Search for the cell housing the specified text and yield its [X, Y] center coordinate. 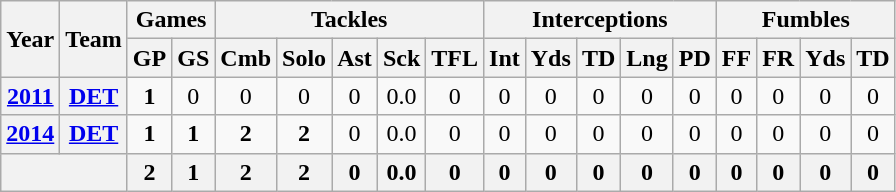
Ast [355, 58]
TFL [455, 58]
2011 [30, 96]
Interceptions [600, 20]
Lng [647, 58]
Solo [304, 58]
Sck [401, 58]
Int [505, 58]
2014 [30, 134]
FF [736, 58]
Games [170, 20]
GS [194, 58]
GP [149, 58]
PD [694, 58]
FR [778, 58]
Tackles [350, 20]
Cmb [246, 58]
Team [94, 39]
Fumbles [806, 20]
Year [30, 39]
